Capture the cell that displays the provided text and extract its [X, Y] central coordinate. 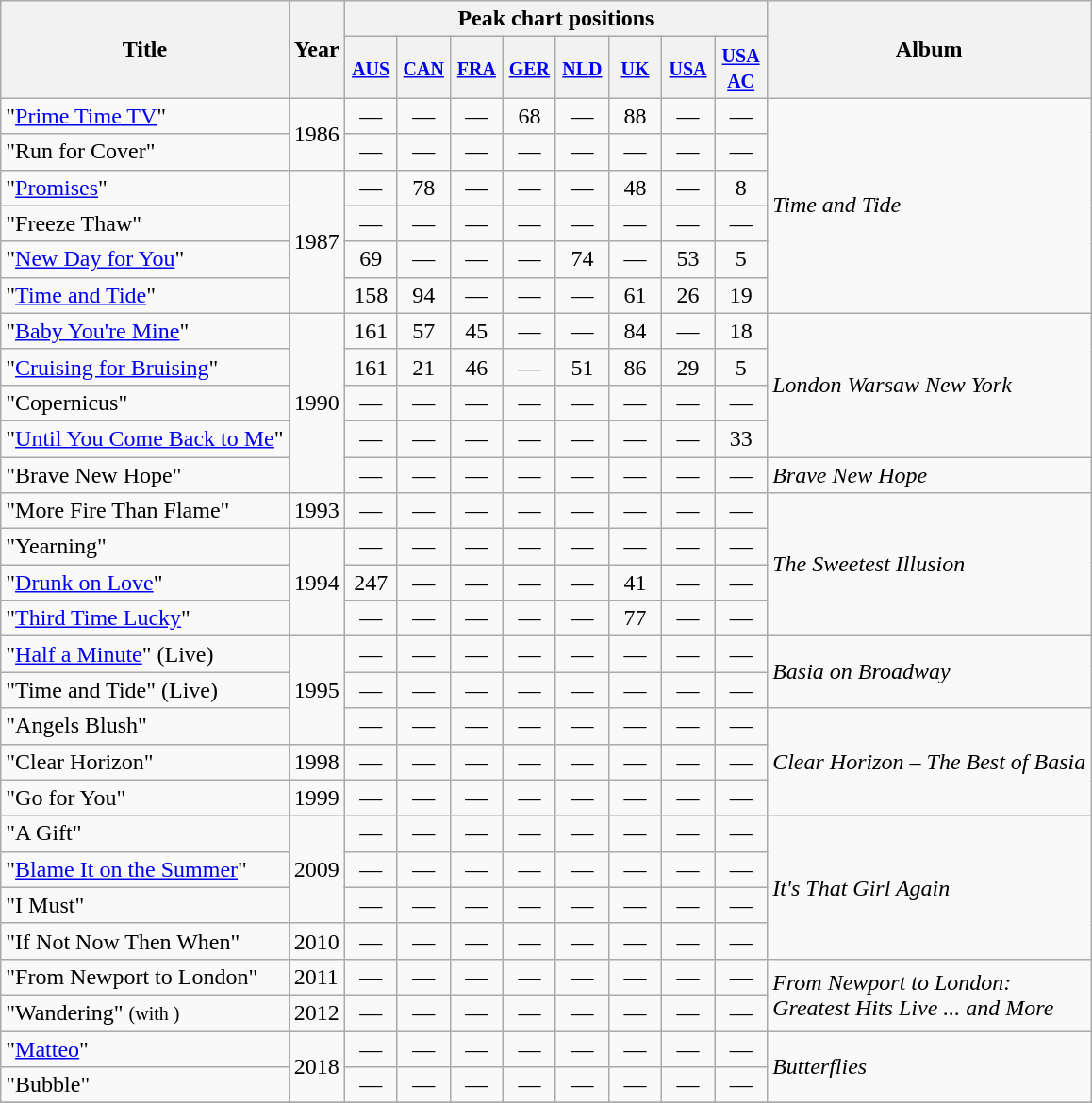
"Half a Minute" (Live) [145, 654]
"Clear Horizon" [145, 762]
Album [930, 49]
"Bubble" [145, 1085]
Basia on Broadway [930, 672]
"Baby You're Mine" [145, 331]
Peak chart positions [555, 19]
"If Not Now Then When" [145, 941]
"From Newport to London" [145, 977]
1990 [317, 403]
"New Day for You" [145, 259]
"Third Time Lucky" [145, 618]
247 [371, 583]
1993 [317, 511]
"Go for You" [145, 798]
86 [635, 367]
2011 [317, 977]
Brave New Hope [930, 474]
"More Fire Than Flame" [145, 511]
19 [741, 295]
84 [635, 331]
"Promises" [145, 188]
Year [317, 49]
"Copernicus" [145, 403]
Time and Tide [930, 206]
"Angels Blush" [145, 726]
78 [423, 188]
"Prime Time TV" [145, 116]
Clear Horizon – The Best of Basia [930, 762]
The Sweetest Illusion [930, 565]
"Freeze Thaw" [145, 223]
"A Gift" [145, 833]
London Warsaw New York [930, 385]
1994 [317, 583]
GER [529, 68]
"Run for Cover" [145, 152]
USA [688, 68]
88 [635, 116]
33 [741, 438]
"Drunk on Love" [145, 583]
29 [688, 367]
"Cruising for Bruising" [145, 367]
1999 [317, 798]
USA AC [741, 68]
53 [688, 259]
41 [635, 583]
AUS [371, 68]
"I Must" [145, 905]
77 [635, 618]
74 [582, 259]
NLD [582, 68]
"Brave New Hope" [145, 474]
"Until You Come Back to Me" [145, 438]
From Newport to London: Greatest Hits Live ... and More [930, 995]
45 [476, 331]
1998 [317, 762]
2009 [317, 869]
48 [635, 188]
"Yearning" [145, 547]
18 [741, 331]
Butterflies [930, 1067]
"Blame It on the Summer" [145, 869]
"Time and Tide" [145, 295]
FRA [476, 68]
2018 [317, 1067]
1995 [317, 690]
It's That Girl Again [930, 887]
Title [145, 49]
"Wandering" (with ) [145, 1012]
57 [423, 331]
158 [371, 295]
8 [741, 188]
1987 [317, 241]
2010 [317, 941]
"Matteo" [145, 1049]
61 [635, 295]
94 [423, 295]
68 [529, 116]
"Time and Tide" (Live) [145, 690]
26 [688, 295]
51 [582, 367]
21 [423, 367]
UK [635, 68]
2012 [317, 1012]
1986 [317, 134]
69 [371, 259]
46 [476, 367]
CAN [423, 68]
